Return the (x, y) coordinate for the center point of the cell that contains the specified text.  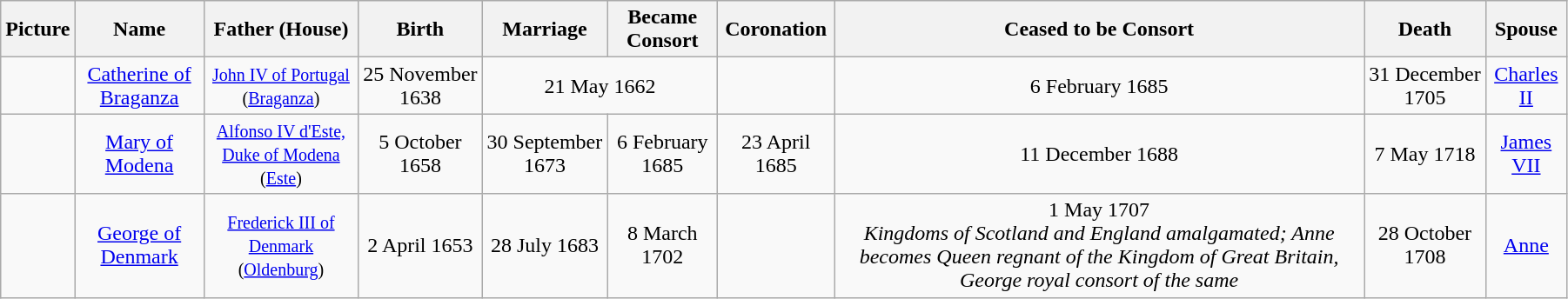
8 March 1702 (663, 245)
John IV of Portugal(Braganza) (281, 85)
28 July 1683 (545, 245)
1 May 1707 Kingdoms of Scotland and England amalgamated; Anne becomes Queen regnant of the Kingdom of Great Britain, George royal consort of the same (1100, 245)
Spouse (1526, 30)
2 April 1653 (420, 245)
Charles II (1526, 85)
11 December 1688 (1100, 154)
31 December 1705 (1425, 85)
Mary of Modena (139, 154)
21 May 1662 (600, 85)
30 September 1673 (545, 154)
Anne (1526, 245)
Father (House) (281, 30)
Frederick III of Denmark(Oldenburg) (281, 245)
George of Denmark (139, 245)
James VII (1526, 154)
Marriage (545, 30)
Birth (420, 30)
Name (139, 30)
28 October 1708 (1425, 245)
Coronation (776, 30)
Became Consort (663, 30)
25 November 1638 (420, 85)
5 October 1658 (420, 154)
Alfonso IV d'Este, Duke of Modena(Este) (281, 154)
7 May 1718 (1425, 154)
Picture (38, 30)
Catherine of Braganza (139, 85)
Death (1425, 30)
Ceased to be Consort (1100, 30)
23 April 1685 (776, 154)
